From the cell containing the given text, extract its center point as [x, y] coordinate. 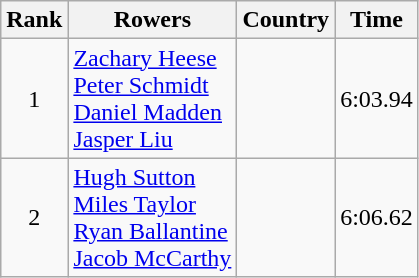
2 [34, 218]
Rank [34, 20]
6:06.62 [377, 218]
Hugh SuttonMiles TaylorRyan BallantineJacob McCarthy [152, 218]
1 [34, 98]
Time [377, 20]
Zachary HeesePeter SchmidtDaniel MaddenJasper Liu [152, 98]
Rowers [152, 20]
Country [286, 20]
6:03.94 [377, 98]
